Search for the cell housing the specified text and yield its [X, Y] center coordinate. 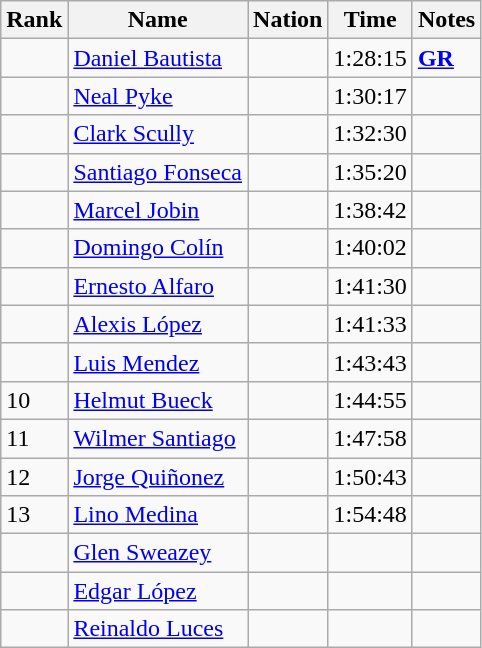
Edgar López [158, 591]
1:35:20 [370, 172]
Name [158, 20]
1:54:48 [370, 515]
Jorge Quiñonez [158, 477]
Reinaldo Luces [158, 629]
GR [446, 58]
1:50:43 [370, 477]
11 [34, 438]
1:43:43 [370, 362]
10 [34, 400]
12 [34, 477]
Clark Scully [158, 134]
1:40:02 [370, 248]
Marcel Jobin [158, 210]
Nation [288, 20]
Neal Pyke [158, 96]
Ernesto Alfaro [158, 286]
Wilmer Santiago [158, 438]
Luis Mendez [158, 362]
Helmut Bueck [158, 400]
Alexis López [158, 324]
Rank [34, 20]
1:41:33 [370, 324]
1:41:30 [370, 286]
Time [370, 20]
1:44:55 [370, 400]
Glen Sweazey [158, 553]
Daniel Bautista [158, 58]
Santiago Fonseca [158, 172]
Domingo Colín [158, 248]
1:30:17 [370, 96]
1:38:42 [370, 210]
1:32:30 [370, 134]
1:47:58 [370, 438]
13 [34, 515]
Lino Medina [158, 515]
Notes [446, 20]
1:28:15 [370, 58]
